Capture the cell that displays the provided text and extract its [x, y] central coordinate. 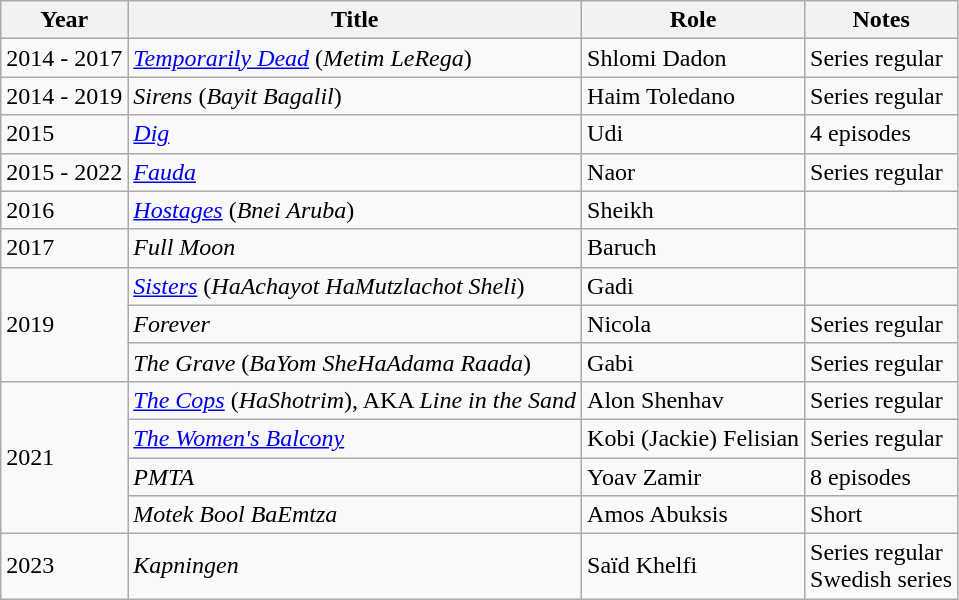
2015 - 2022 [64, 172]
4 episodes [882, 134]
Title [355, 20]
8 episodes [882, 477]
Amos Abuksis [694, 515]
2014 - 2017 [64, 58]
Full Moon [355, 248]
Year [64, 20]
Nicola [694, 324]
Kobi (Jackie) Felisian [694, 438]
The Cops (HaShotrim), AKA Line in the Sand [355, 400]
Forever [355, 324]
2017 [64, 248]
Alon Shenhav [694, 400]
Temporarily Dead (Metim LeRega) [355, 58]
Dig [355, 134]
Short [882, 515]
2019 [64, 324]
Baruch [694, 248]
Fauda [355, 172]
Sheikh [694, 210]
Sisters (HaAchayot HaMutzlachot Sheli) [355, 286]
The Women's Balcony [355, 438]
2015 [64, 134]
Series regularSwedish series [882, 566]
Kapningen [355, 566]
Shlomi Dadon [694, 58]
Notes [882, 20]
2014 - 2019 [64, 96]
Role [694, 20]
PMTA [355, 477]
Yoav Zamir [694, 477]
2021 [64, 457]
Hostages (Bnei Aruba) [355, 210]
The Grave (BaYom SheHaAdama Raada) [355, 362]
Saïd Khelfi [694, 566]
Naor [694, 172]
2023 [64, 566]
Gadi [694, 286]
Motek Bool BaEmtza [355, 515]
Udi [694, 134]
2016 [64, 210]
Haim Toledano [694, 96]
Sirens (Bayit Bagalil) [355, 96]
Gabi [694, 362]
